Find where the given text appears and provide that cell's center as (X, Y) coordinate. 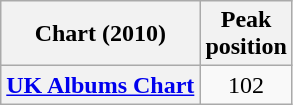
Chart (2010) (100, 34)
102 (246, 85)
UK Albums Chart (100, 85)
Peakposition (246, 34)
